Output the (x, y) coordinate of the center of the cell containing the given text.  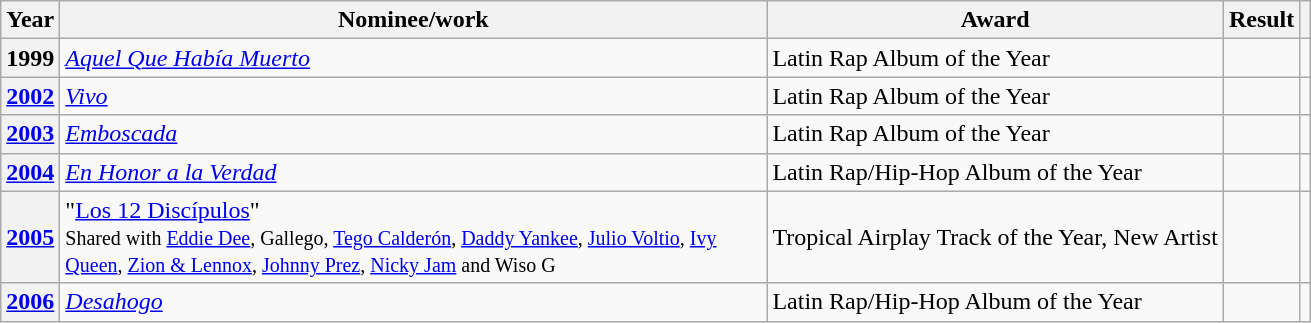
Result (1261, 20)
2003 (30, 134)
Emboscada (414, 134)
Award (996, 20)
En Honor a la Verdad (414, 172)
Nominee/work (414, 20)
Year (30, 20)
Tropical Airplay Track of the Year, New Artist (996, 237)
Desahogo (414, 302)
2004 (30, 172)
2006 (30, 302)
Aquel Que Había Muerto (414, 58)
2005 (30, 237)
2002 (30, 96)
Vivo (414, 96)
1999 (30, 58)
